For the text-containing cell, return its midpoint in (x, y) coordinate format. 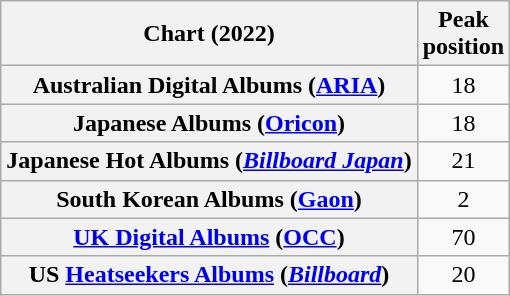
Australian Digital Albums (ARIA) (209, 85)
South Korean Albums (Gaon) (209, 199)
US Heatseekers Albums (Billboard) (209, 275)
70 (463, 237)
Peakposition (463, 34)
21 (463, 161)
UK Digital Albums (OCC) (209, 237)
2 (463, 199)
Chart (2022) (209, 34)
20 (463, 275)
Japanese Albums (Oricon) (209, 123)
Japanese Hot Albums (Billboard Japan) (209, 161)
